Provide the [x, y] coordinate of the cell's center where the given text is located.  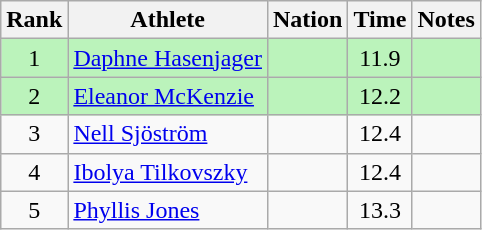
Daphne Hasenjager [168, 58]
Nell Sjöström [168, 134]
12.2 [380, 96]
Phyllis Jones [168, 210]
Notes [446, 20]
4 [34, 172]
3 [34, 134]
2 [34, 96]
Time [380, 20]
Athlete [168, 20]
Eleanor McKenzie [168, 96]
Rank [34, 20]
1 [34, 58]
13.3 [380, 210]
5 [34, 210]
Nation [307, 20]
11.9 [380, 58]
Ibolya Tilkovszky [168, 172]
